Locate the cell with the specified text and output its [x, y] center coordinate. 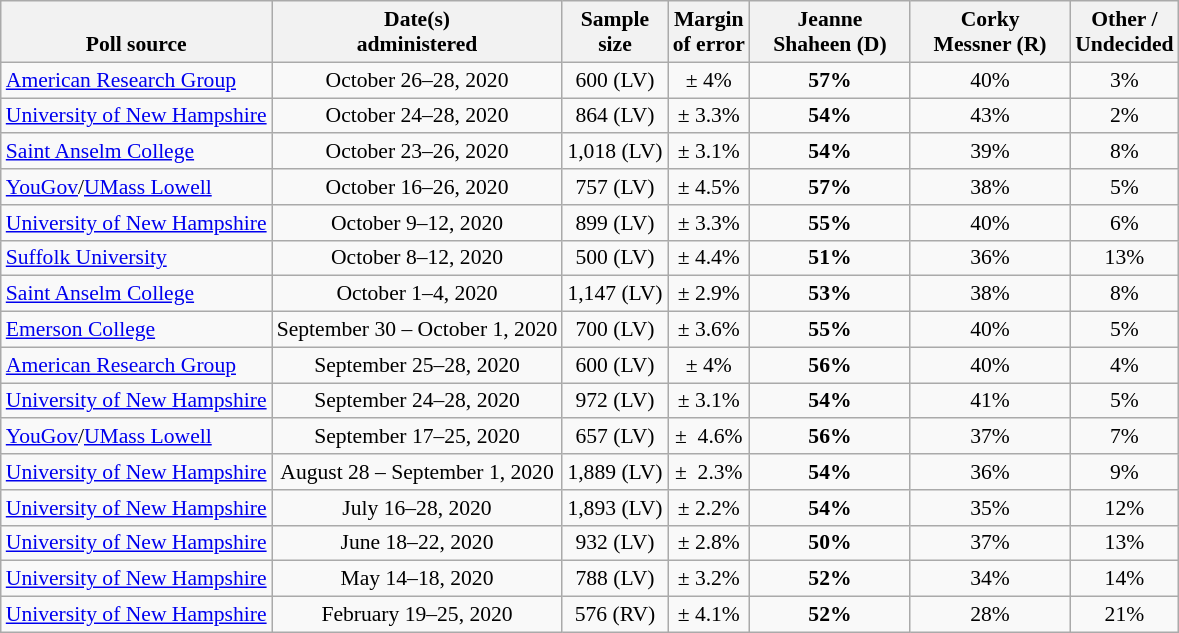
Emerson College [136, 330]
± 3.2% [709, 579]
Samplesize [614, 32]
October 26–28, 2020 [418, 80]
September 24–28, 2020 [418, 401]
757 (LV) [614, 187]
576 (RV) [614, 615]
July 16–28, 2020 [418, 508]
788 (LV) [614, 579]
± 4.4% [709, 258]
43% [990, 116]
Marginof error [709, 32]
October 24–28, 2020 [418, 116]
Date(s)administered [418, 32]
864 (LV) [614, 116]
28% [990, 615]
February 19–25, 2020 [418, 615]
± 4.1% [709, 615]
35% [990, 508]
October 8–12, 2020 [418, 258]
50% [830, 543]
September 25–28, 2020 [418, 365]
657 (LV) [614, 437]
October 16–26, 2020 [418, 187]
39% [990, 152]
JeanneShaheen (D) [830, 32]
2% [1124, 116]
6% [1124, 223]
± 3.6% [709, 330]
June 18–22, 2020 [418, 543]
972 (LV) [614, 401]
12% [1124, 508]
October 9–12, 2020 [418, 223]
± 2.2% [709, 508]
1,147 (LV) [614, 294]
Poll source [136, 32]
October 23–26, 2020 [418, 152]
1,893 (LV) [614, 508]
May 14–18, 2020 [418, 579]
3% [1124, 80]
51% [830, 258]
± 4.5% [709, 187]
± 4.6% [709, 437]
899 (LV) [614, 223]
500 (LV) [614, 258]
34% [990, 579]
53% [830, 294]
41% [990, 401]
7% [1124, 437]
14% [1124, 579]
September 17–25, 2020 [418, 437]
CorkyMessner (R) [990, 32]
± 2.8% [709, 543]
August 28 – September 1, 2020 [418, 472]
± 2.9% [709, 294]
1,018 (LV) [614, 152]
Suffolk University [136, 258]
± 2.3% [709, 472]
September 30 – October 1, 2020 [418, 330]
21% [1124, 615]
932 (LV) [614, 543]
700 (LV) [614, 330]
9% [1124, 472]
4% [1124, 365]
1,889 (LV) [614, 472]
Other /Undecided [1124, 32]
October 1–4, 2020 [418, 294]
